Identify which cell holds the provided text, then report its (x, y) central coordinate. 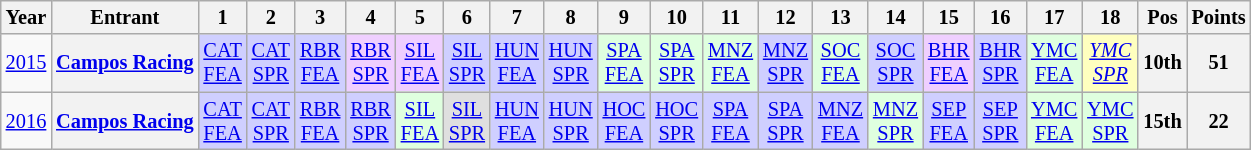
HOCFEA (624, 121)
SOCFEA (840, 63)
BHRSPR (1001, 63)
17 (1054, 17)
HOCSPR (676, 121)
SEPFEA (949, 121)
4 (370, 17)
22 (1219, 121)
BHRFEA (949, 63)
Entrant (124, 17)
15th (1162, 121)
1 (222, 17)
SEPSPR (1001, 121)
10th (1162, 63)
13 (840, 17)
7 (517, 17)
3 (320, 17)
14 (896, 17)
SOCSPR (896, 63)
5 (420, 17)
18 (1110, 17)
9 (624, 17)
Year (26, 17)
16 (1001, 17)
12 (786, 17)
8 (571, 17)
15 (949, 17)
10 (676, 17)
2015 (26, 63)
Pos (1162, 17)
2016 (26, 121)
Points (1219, 17)
6 (467, 17)
51 (1219, 63)
2 (271, 17)
11 (730, 17)
